Search for the cell housing the specified text and yield its [X, Y] center coordinate. 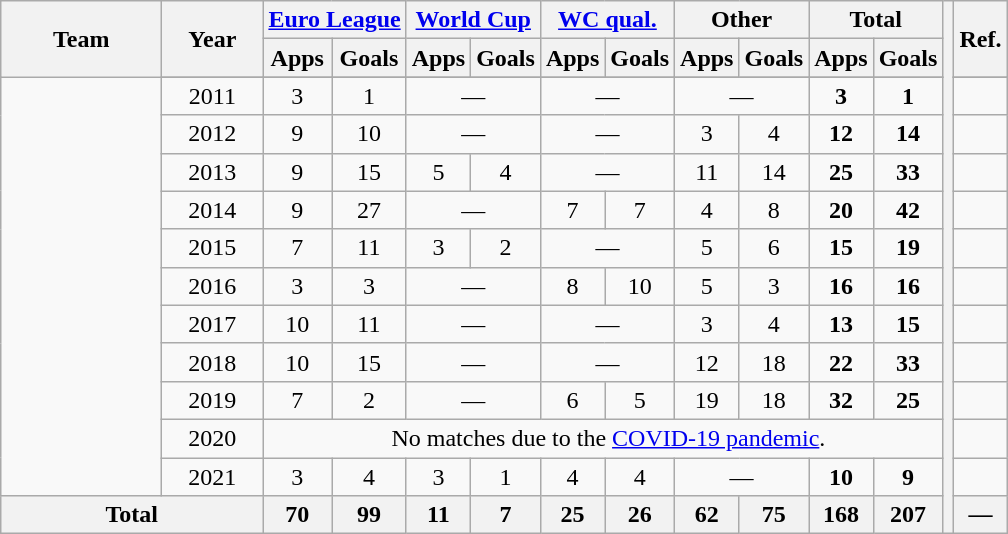
No matches due to the COVID-19 pandemic. [608, 438]
62 [707, 515]
75 [774, 515]
70 [298, 515]
207 [908, 515]
99 [370, 515]
2017 [212, 324]
Ref. [980, 39]
2019 [212, 400]
2012 [212, 134]
32 [841, 400]
World Cup [473, 20]
2011 [212, 96]
2013 [212, 172]
2018 [212, 362]
168 [841, 515]
Year [212, 39]
2015 [212, 248]
2016 [212, 286]
2021 [212, 477]
2014 [212, 210]
20 [841, 210]
13 [841, 324]
Euro League [334, 20]
Team [82, 39]
42 [908, 210]
27 [370, 210]
2020 [212, 438]
26 [640, 515]
WC qual. [607, 20]
Other [742, 20]
22 [841, 362]
